Extract the (x, y) coordinate from the center of the cell holding the provided text.  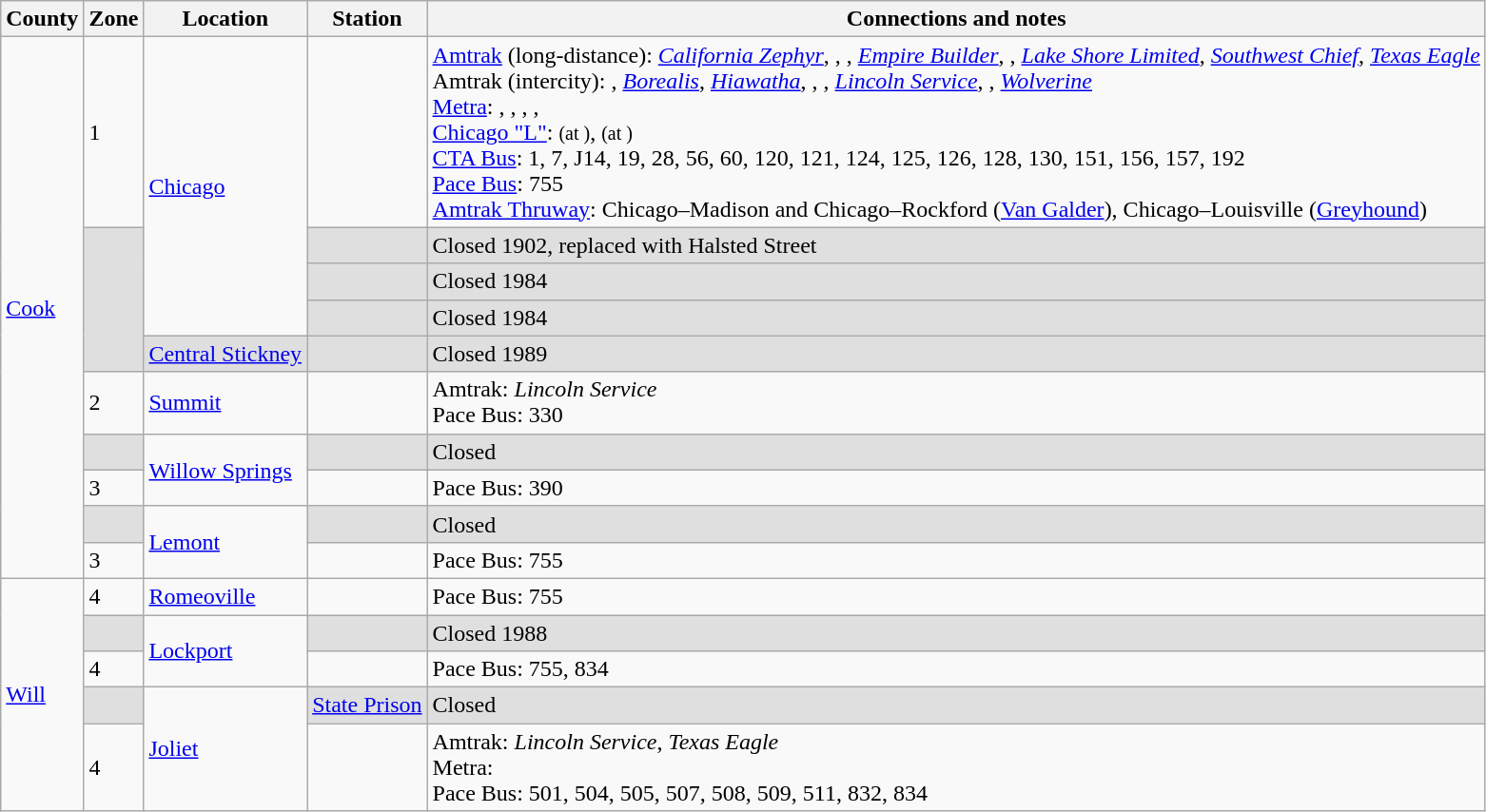
Chicago (225, 186)
2 (114, 403)
State Prison (367, 706)
Connections and notes (956, 19)
Willow Springs (225, 470)
Lockport (225, 650)
Joliet (225, 749)
County (42, 19)
Closed 1989 (956, 354)
Location (225, 19)
Station (367, 19)
Closed 1902, replaced with Halsted Street (956, 245)
Cook (42, 308)
Pace Bus: 755, 834 (956, 669)
Summit (225, 403)
Amtrak: Lincoln Service Pace Bus: 330 (956, 403)
Closed 1988 (956, 632)
Amtrak: Lincoln Service, Texas Eagle Metra: Pace Bus: 501, 504, 505, 507, 508, 509, 511, 832, 834 (956, 767)
Pace Bus: 390 (956, 488)
Zone (114, 19)
1 (114, 132)
Central Stickney (225, 354)
Lemont (225, 542)
Will (42, 694)
Romeoville (225, 596)
